Output the [X, Y] coordinate of the center of the cell containing the given text.  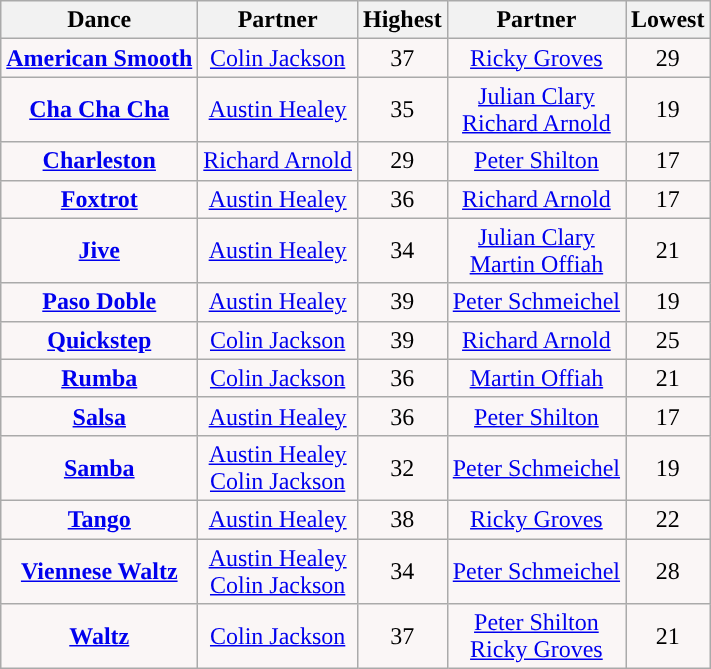
Martin Offiah [536, 378]
Lowest [668, 20]
Cha Cha Cha [100, 110]
American Smooth [100, 58]
Highest [402, 20]
25 [668, 340]
Salsa [100, 416]
Charleston [100, 161]
Julian ClaryRichard Arnold [536, 110]
Foxtrot [100, 199]
Peter ShiltonRicky Groves [536, 636]
38 [402, 519]
Paso Doble [100, 302]
Samba [100, 468]
32 [402, 468]
28 [668, 570]
Tango [100, 519]
35 [402, 110]
Jive [100, 250]
Quickstep [100, 340]
Rumba [100, 378]
Dance [100, 20]
Julian ClaryMartin Offiah [536, 250]
22 [668, 519]
Viennese Waltz [100, 570]
Waltz [100, 636]
